Scan for the cell matching the given text and deliver its (x, y) coordinate at center. 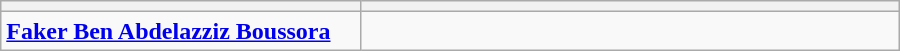
Faker Ben Abdelazziz Boussora (180, 31)
